Capture the cell that displays the provided text and extract its [x, y] central coordinate. 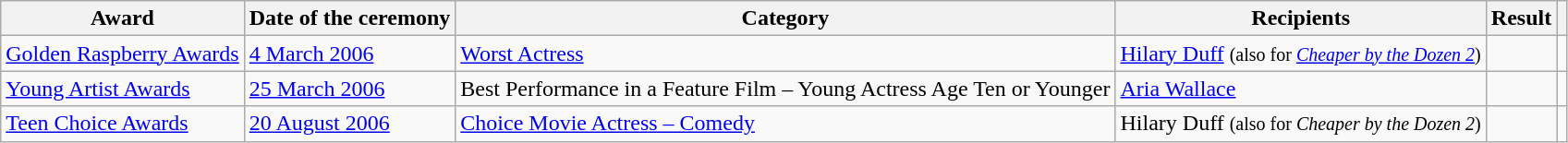
Best Performance in a Feature Film – Young Actress Age Ten or Younger [785, 89]
Award [122, 18]
Aria Wallace [1301, 89]
Date of the ceremony [349, 18]
Worst Actress [785, 54]
Choice Movie Actress – Comedy [785, 124]
25 March 2006 [349, 89]
Result [1521, 18]
20 August 2006 [349, 124]
Young Artist Awards [122, 89]
Recipients [1301, 18]
Teen Choice Awards [122, 124]
Category [785, 18]
Golden Raspberry Awards [122, 54]
4 March 2006 [349, 54]
